Capture the cell that displays the provided text and extract its (x, y) central coordinate. 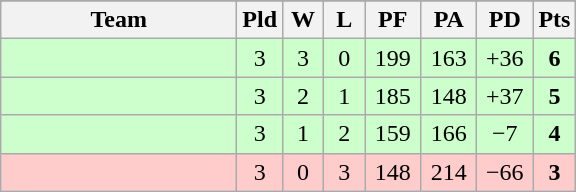
PF (393, 20)
PD (505, 20)
199 (393, 58)
163 (449, 58)
Team (119, 20)
4 (554, 134)
Pts (554, 20)
−7 (505, 134)
214 (449, 172)
Pld (260, 20)
5 (554, 96)
+36 (505, 58)
W (304, 20)
PA (449, 20)
−66 (505, 172)
L (344, 20)
+37 (505, 96)
6 (554, 58)
185 (393, 96)
159 (393, 134)
166 (449, 134)
